For the text-containing cell, return its midpoint in [X, Y] coordinate format. 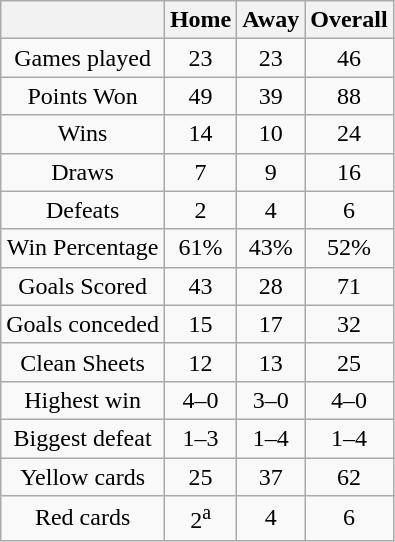
37 [271, 477]
Yellow cards [83, 477]
Draws [83, 172]
88 [349, 96]
Games played [83, 58]
15 [200, 324]
46 [349, 58]
Red cards [83, 518]
13 [271, 362]
28 [271, 286]
24 [349, 134]
62 [349, 477]
Highest win [83, 400]
Goals Scored [83, 286]
Goals conceded [83, 324]
7 [200, 172]
10 [271, 134]
43% [271, 248]
17 [271, 324]
Clean Sheets [83, 362]
Win Percentage [83, 248]
16 [349, 172]
32 [349, 324]
43 [200, 286]
Defeats [83, 210]
Home [200, 20]
52% [349, 248]
9 [271, 172]
2a [200, 518]
Away [271, 20]
39 [271, 96]
1–3 [200, 438]
61% [200, 248]
71 [349, 286]
Points Won [83, 96]
12 [200, 362]
2 [200, 210]
Biggest defeat [83, 438]
3–0 [271, 400]
14 [200, 134]
Wins [83, 134]
49 [200, 96]
Overall [349, 20]
